Pinpoint the cell where the given text exists, returning its (x, y) midpoint coordinate. 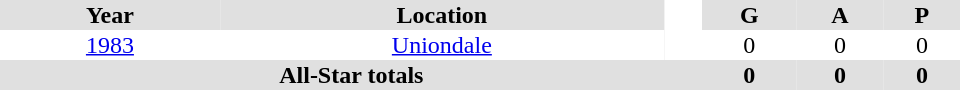
Uniondale (442, 45)
G (750, 15)
A (840, 15)
1983 (110, 45)
All-Star totals (352, 75)
Year (110, 15)
Location (442, 15)
P (922, 15)
